Return (X, Y) of the center of cell containing provided text 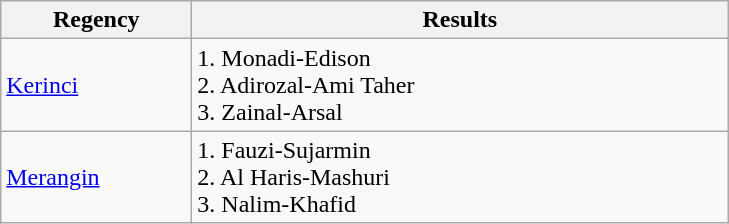
Results (460, 20)
Regency (96, 20)
Kerinci (96, 85)
1. Monadi-Edison2. Adirozal-Ami Taher3. Zainal-Arsal (460, 85)
1. Fauzi-Sujarmin 2. Al Haris-Mashuri3. Nalim-Khafid (460, 177)
Merangin (96, 177)
